For the text-containing cell, return its midpoint in [X, Y] coordinate format. 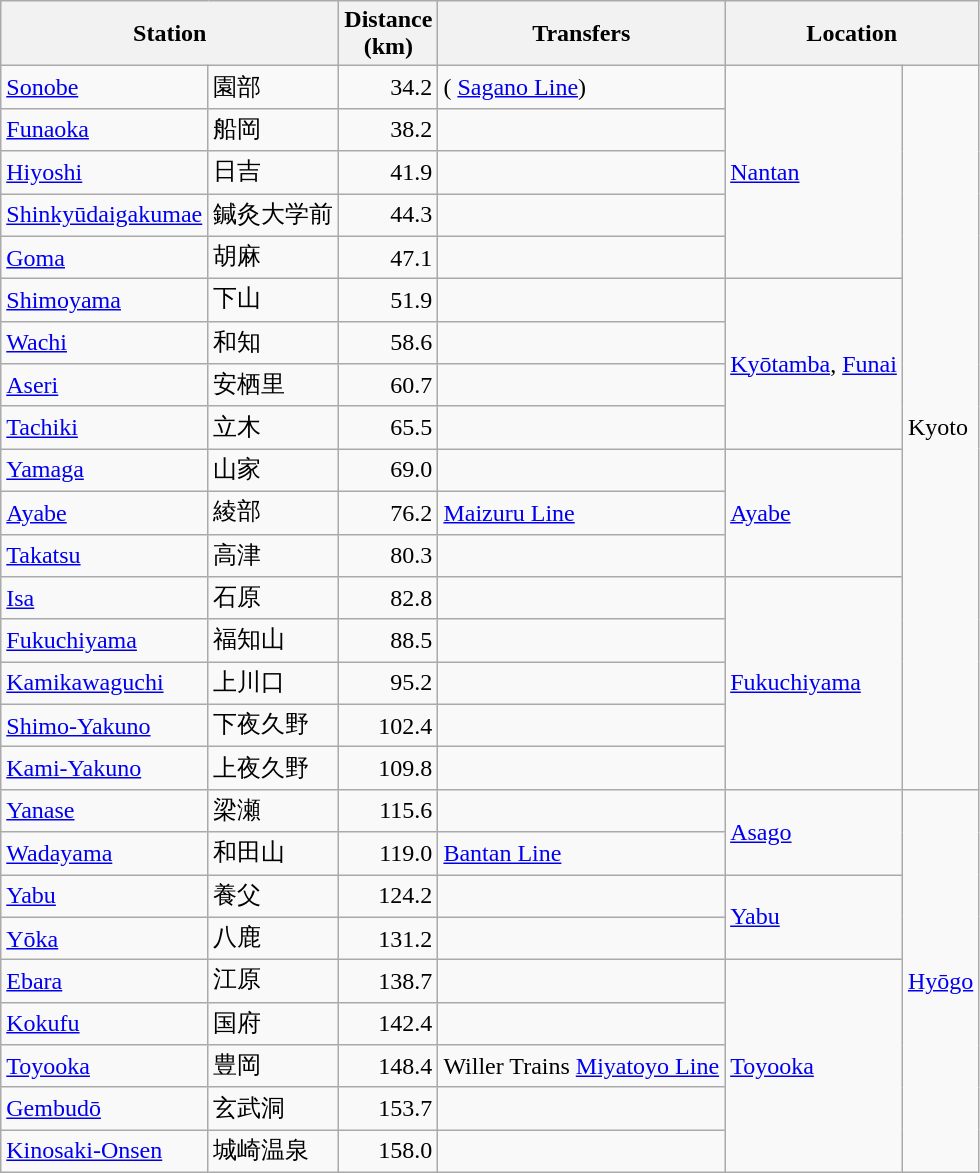
Location [852, 34]
梁瀬 [274, 810]
玄武洞 [274, 1108]
下夜久野 [274, 726]
Yanase [104, 810]
江原 [274, 982]
Takatsu [104, 556]
Maizuru Line [582, 512]
148.4 [388, 1066]
Kinosaki-Onsen [104, 1152]
142.4 [388, 1024]
115.6 [388, 810]
和知 [274, 342]
Kami-Yakuno [104, 768]
47.1 [388, 258]
Hiyoshi [104, 172]
82.8 [388, 598]
65.5 [388, 428]
石原 [274, 598]
山家 [274, 470]
95.2 [388, 684]
138.7 [388, 982]
41.9 [388, 172]
Shimoyama [104, 300]
69.0 [388, 470]
Tachiki [104, 428]
Transfers [582, 34]
胡麻 [274, 258]
Gembudō [104, 1108]
131.2 [388, 938]
60.7 [388, 386]
80.3 [388, 556]
88.5 [388, 640]
Kokufu [104, 1024]
153.7 [388, 1108]
Funaoka [104, 130]
( Sagano Line) [582, 88]
上川口 [274, 684]
124.2 [388, 896]
Hyōgo [940, 980]
Yamaga [104, 470]
34.2 [388, 88]
109.8 [388, 768]
国府 [274, 1024]
高津 [274, 556]
Shinkyūdaigakumae [104, 216]
76.2 [388, 512]
福知山 [274, 640]
Wadayama [104, 854]
豊岡 [274, 1066]
Nantan [814, 172]
Distance(km) [388, 34]
Ebara [104, 982]
安栖里 [274, 386]
Bantan Line [582, 854]
Kyoto [940, 428]
58.6 [388, 342]
Station [170, 34]
Kyōtamba, Funai [814, 364]
Wachi [104, 342]
下山 [274, 300]
養父 [274, 896]
和田山 [274, 854]
Sonobe [104, 88]
Shimo-Yakuno [104, 726]
Isa [104, 598]
Kamikawaguchi [104, 684]
Goma [104, 258]
Yōka [104, 938]
38.2 [388, 130]
鍼灸大学前 [274, 216]
119.0 [388, 854]
158.0 [388, 1152]
44.3 [388, 216]
船岡 [274, 130]
日吉 [274, 172]
綾部 [274, 512]
上夜久野 [274, 768]
八鹿 [274, 938]
城崎温泉 [274, 1152]
立木 [274, 428]
園部 [274, 88]
Aseri [104, 386]
Asago [814, 832]
51.9 [388, 300]
102.4 [388, 726]
Willer Trains Miyatoyo Line [582, 1066]
